Find where the given text appears and provide that cell's center as (x, y) coordinate. 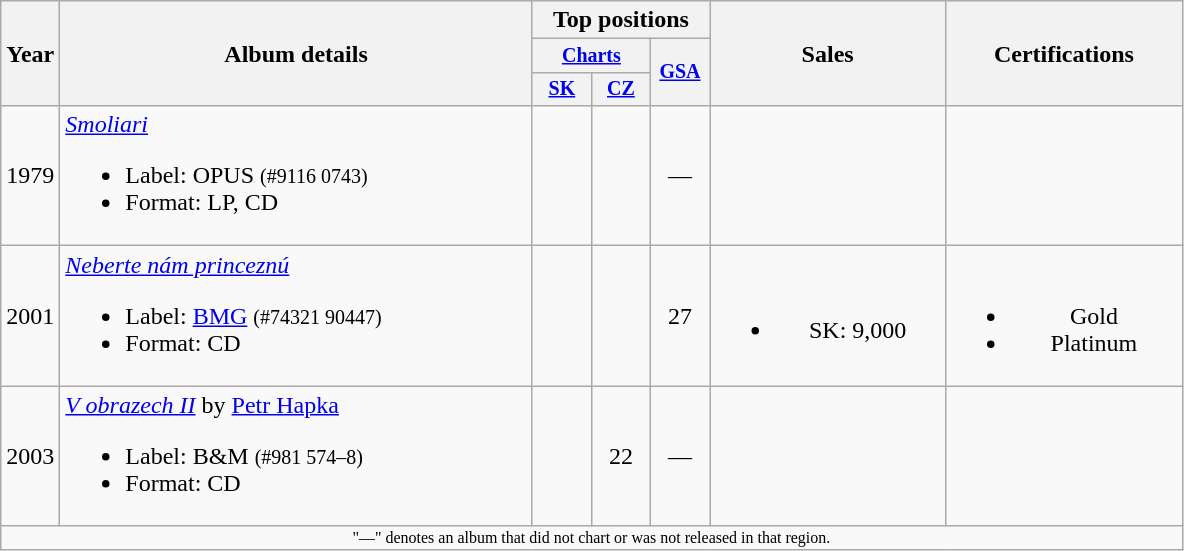
22 (620, 456)
Charts (591, 56)
SK (562, 88)
Album details (296, 54)
SK: 9,000 (828, 316)
GSA (680, 72)
"—" denotes an album that did not chart or was not released in that region. (592, 538)
SmoliariLabel: OPUS (#9116 0743)Format: LP, CD (296, 176)
27 (680, 316)
GoldPlatinum (1064, 316)
Year (30, 54)
2001 (30, 316)
2003 (30, 456)
V obrazech II by Petr HapkaLabel: B&M (#981 574–8)Format: CD (296, 456)
Certifications (1064, 54)
Top positions (620, 20)
CZ (620, 88)
1979 (30, 176)
Neberte nám princeznúLabel: BMG (#74321 90447)Format: CD (296, 316)
Sales (828, 54)
